Detect which cell encompasses the target text, then output its (X, Y) center coordinate. 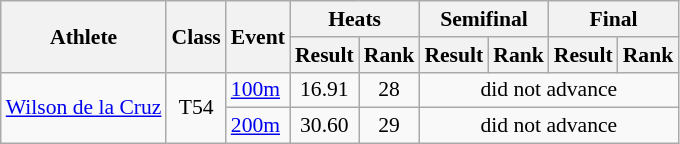
Athlete (84, 36)
Heats (354, 19)
Semifinal (484, 19)
Class (196, 36)
Wilson de la Cruz (84, 108)
200m (258, 126)
Final (614, 19)
100m (258, 90)
T54 (196, 108)
29 (390, 126)
Event (258, 36)
30.60 (324, 126)
28 (390, 90)
16.91 (324, 90)
